Provide the (x, y) coordinate of the cell's center where the given text is located.  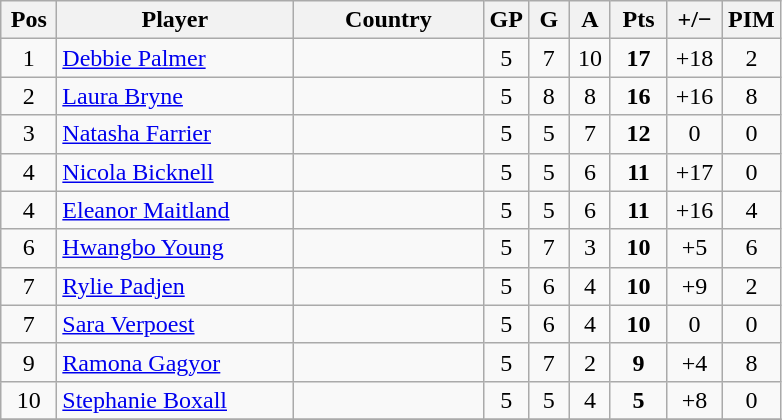
Country (388, 20)
17 (638, 58)
Hwangbo Young (175, 248)
A (590, 20)
+5 (695, 248)
12 (638, 134)
Rylie Padjen (175, 286)
PIM (752, 20)
Eleanor Maitland (175, 210)
G (548, 20)
+4 (695, 362)
Stephanie Boxall (175, 400)
+9 (695, 286)
Player (175, 20)
Ramona Gagyor (175, 362)
+17 (695, 172)
Sara Verpoest (175, 324)
GP (506, 20)
+8 (695, 400)
Natasha Farrier (175, 134)
+18 (695, 58)
Nicola Bicknell (175, 172)
Laura Bryne (175, 96)
1 (29, 58)
16 (638, 96)
Pts (638, 20)
+/− (695, 20)
Pos (29, 20)
Debbie Palmer (175, 58)
